Return [X, Y] of the center of cell containing provided text 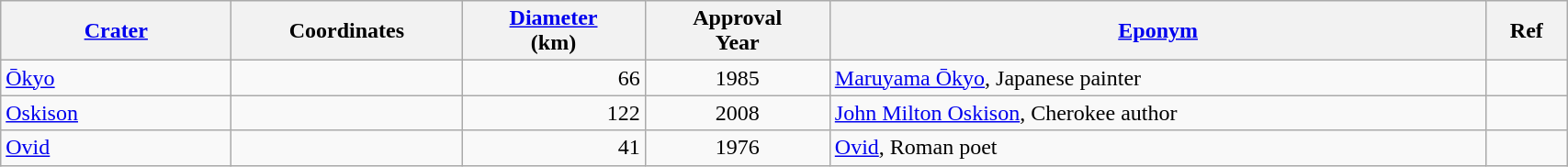
2008 [737, 113]
Crater [116, 31]
Ovid [116, 148]
Eponym [1157, 31]
122 [553, 113]
Maruyama Ōkyo, Japanese painter [1157, 78]
1976 [737, 148]
1985 [737, 78]
66 [553, 78]
John Milton Oskison, Cherokee author [1157, 113]
41 [553, 148]
Ovid, Roman poet [1157, 148]
Ref [1527, 31]
Coordinates [347, 31]
ApprovalYear [737, 31]
Oskison [116, 113]
Diameter(km) [553, 31]
Ōkyo [116, 78]
